For the text-containing cell, return its midpoint in [x, y] coordinate format. 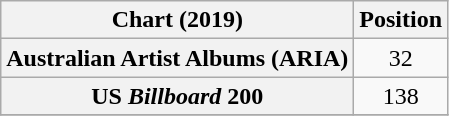
Position [401, 20]
US Billboard 200 [178, 96]
32 [401, 58]
Australian Artist Albums (ARIA) [178, 58]
Chart (2019) [178, 20]
138 [401, 96]
